Extract the [X, Y] coordinate from the center of the cell holding the provided text.  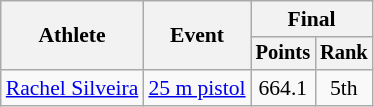
Final [312, 19]
Rachel Silveira [72, 88]
Rank [344, 54]
Event [196, 36]
Points [283, 54]
664.1 [283, 88]
25 m pistol [196, 88]
5th [344, 88]
Athlete [72, 36]
